Pinpoint the cell where the given text exists, returning its (X, Y) midpoint coordinate. 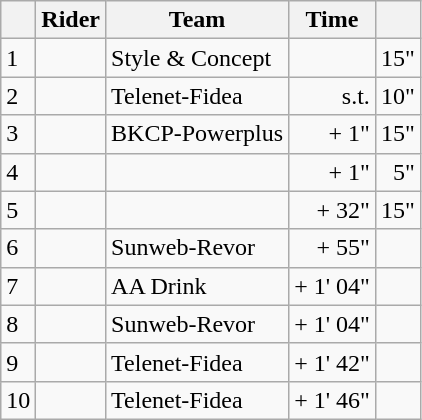
5 (18, 210)
8 (18, 324)
s.t. (332, 96)
Team (198, 20)
AA Drink (198, 286)
3 (18, 134)
+ 55" (332, 248)
10 (18, 400)
10" (398, 96)
+ 1' 46" (332, 400)
9 (18, 362)
7 (18, 286)
5" (398, 172)
+ 1' 42" (332, 362)
Time (332, 20)
+ 32" (332, 210)
BKCP-Powerplus (198, 134)
Style & Concept (198, 58)
6 (18, 248)
2 (18, 96)
1 (18, 58)
4 (18, 172)
Rider (71, 20)
